Extract the [x, y] coordinate from the center of the cell holding the provided text.  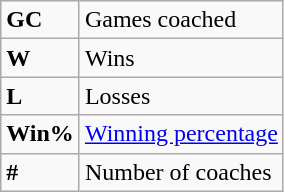
L [40, 96]
W [40, 58]
Win% [40, 134]
Wins [181, 58]
Winning percentage [181, 134]
Number of coaches [181, 172]
GC [40, 20]
Games coached [181, 20]
Losses [181, 96]
# [40, 172]
